Detect which cell encompasses the target text, then output its [x, y] center coordinate. 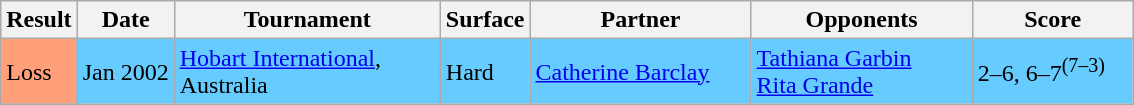
Date [126, 20]
Tathiana Garbin Rita Grande [862, 72]
Score [1052, 20]
Surface [485, 20]
Hard [485, 72]
Loss [39, 72]
Result [39, 20]
Catherine Barclay [640, 72]
Opponents [862, 20]
Jan 2002 [126, 72]
2–6, 6–7(7–3) [1052, 72]
Hobart International, Australia [307, 72]
Partner [640, 20]
Tournament [307, 20]
